From the cell containing the given text, extract its center point as [x, y] coordinate. 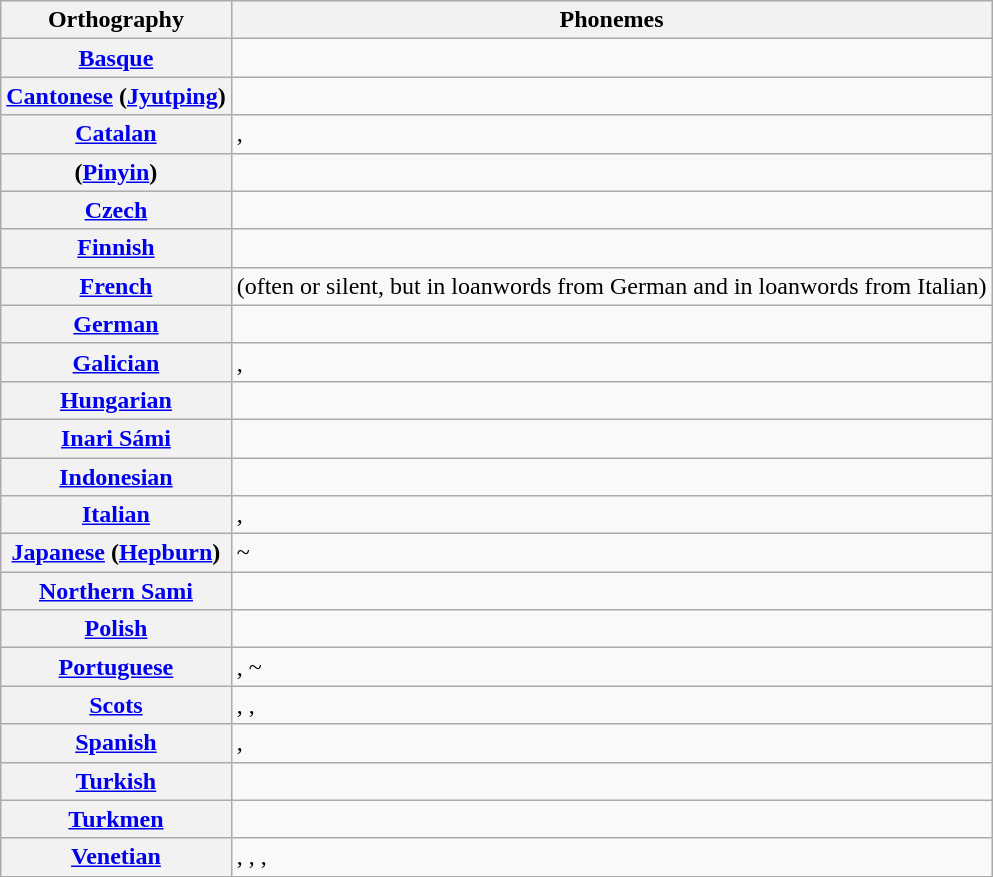
Indonesian [116, 477]
Cantonese (Jyutping) [116, 96]
Catalan [116, 134]
Turkish [116, 781]
Italian [116, 515]
(often or silent, but in loanwords from German and in loanwords from Italian) [612, 286]
Czech [116, 210]
Spanish [116, 743]
~ [612, 553]
(Pinyin) [116, 172]
Turkmen [116, 819]
Venetian [116, 857]
Finnish [116, 248]
Galician [116, 362]
, ~ [612, 667]
Orthography [116, 20]
Phonemes [612, 20]
Inari Sámi [116, 438]
Polish [116, 629]
Hungarian [116, 400]
, , [612, 705]
, , , [612, 857]
German [116, 324]
Basque [116, 58]
Portuguese [116, 667]
Japanese (Hepburn) [116, 553]
Northern Sami [116, 591]
French [116, 286]
Scots [116, 705]
